Scan for the cell matching the given text and deliver its [X, Y] coordinate at center. 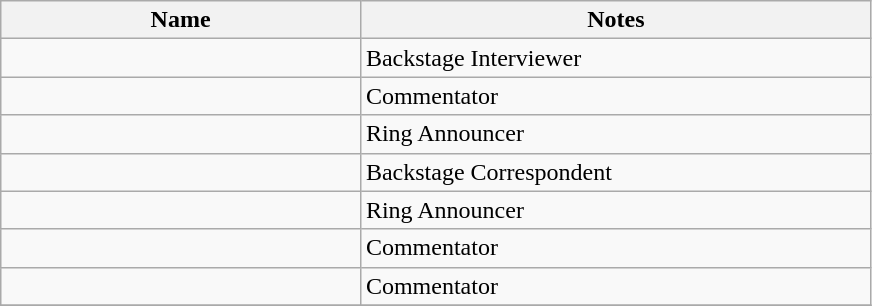
Backstage Correspondent [616, 172]
Notes [616, 20]
Name [181, 20]
Backstage Interviewer [616, 58]
